Provide the (X, Y) coordinate of the cell's center where the given text is located.  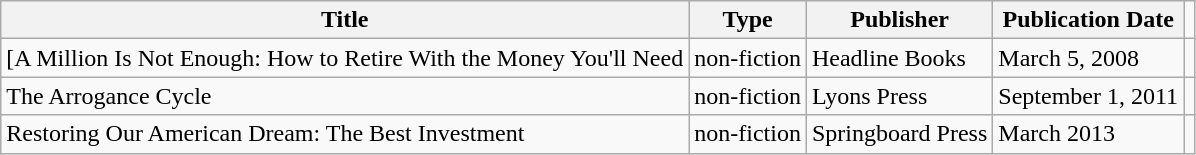
[A Million Is Not Enough: How to Retire With the Money You'll Need (345, 58)
March 2013 (1088, 134)
Headline Books (899, 58)
Restoring Our American Dream: The Best Investment (345, 134)
Title (345, 20)
Publication Date (1088, 20)
Type (748, 20)
September 1, 2011 (1088, 96)
Publisher (899, 20)
Lyons Press (899, 96)
The Arrogance Cycle (345, 96)
March 5, 2008 (1088, 58)
Springboard Press (899, 134)
